Locate the cell with the specified text and output its (x, y) center coordinate. 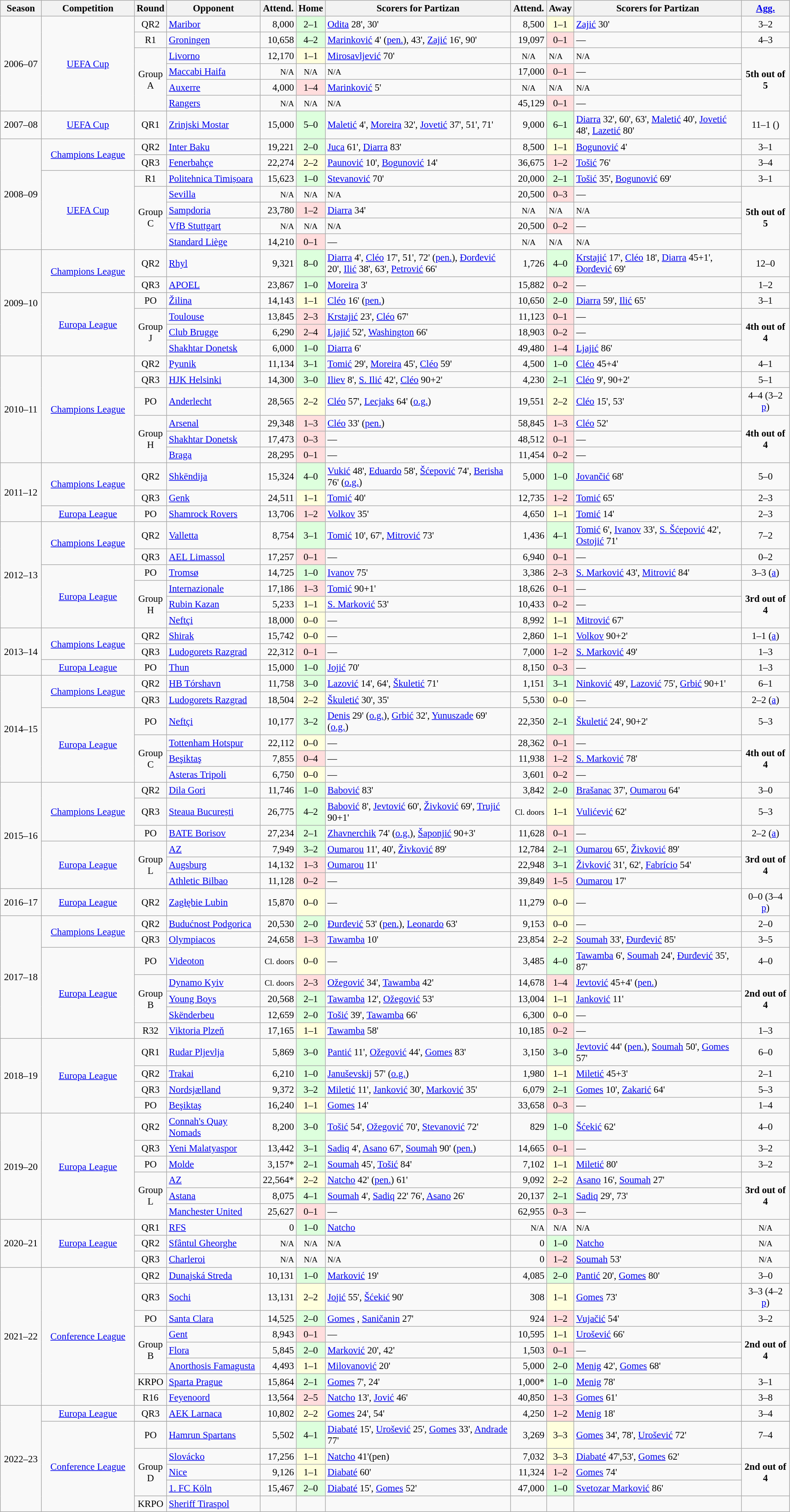
Tošić 39', Tawamba 66' (418, 1015)
Trakai (213, 1074)
22,350 (529, 721)
Nordsjælland (213, 1089)
4–4 (3–2 p) (766, 402)
Gomes 10', Zakarić 64' (658, 1089)
2007–08 (21, 125)
3–3 (a) (766, 573)
15,870 (278, 903)
Tomić 14' (658, 514)
3,485 (529, 962)
19,221 (278, 147)
Steaua București (213, 811)
11,758 (278, 684)
Ljajić 52', Washington 66' (418, 332)
Škuletić 30', 35' (418, 700)
Žilina (213, 301)
Tošić 76' (658, 162)
Gomes 34', 78', Urošević 72' (658, 1435)
Krstajić 17', Cléo 18', Diarra 45+1', Đorđević 69' (658, 263)
Jojić 55', Šćekić 90' (418, 1296)
Agg. (766, 8)
Valletta (213, 536)
49,480 (529, 348)
6–0 (766, 1052)
11,128 (278, 881)
39,849 (529, 881)
4,250 (529, 1413)
Oumarou 65', Živković 89' (658, 849)
Thun (213, 668)
Tomić 10', 67', Mitrović 73' (418, 536)
10,177 (278, 721)
2009–10 (21, 303)
4,650 (529, 514)
Menig 42', Gomes 68' (658, 1366)
APOEL (213, 285)
Diabaté 15', Urošević 25', Gomes 33', Andrade 77' (418, 1435)
Santa Clara (213, 1318)
2022–23 (21, 1458)
12,735 (529, 498)
10,185 (529, 1030)
10,595 (529, 1334)
12,170 (278, 56)
2019–20 (21, 1167)
Videoton (213, 962)
18,626 (529, 589)
Flora (213, 1350)
AEK Larnaca (213, 1413)
Soumah 4', Sadiq 22' 76', Asano 26' (418, 1196)
17,165 (278, 1030)
2021–22 (21, 1337)
20,000 (529, 178)
2012–13 (21, 575)
Club Brugge (213, 332)
Ninković 49', Lazović 75', Grbić 90+1' (658, 684)
Shirak (213, 636)
1,726 (529, 263)
Tawamba 10' (418, 940)
8,754 (278, 536)
Group A (150, 80)
15,324 (278, 477)
Dila Gori (213, 790)
Athletic Bilbao (213, 881)
11,628 (529, 833)
Ljajić 86' (658, 348)
14,210 (278, 242)
Cléo 33' (pen.) (418, 423)
Paunović 10', Bogunović 14' (418, 162)
8,943 (278, 1334)
Babović 8', Jevtović 60', Živković 69', Trujić 90+1' (418, 811)
Miletić 45+3' (658, 1074)
20,568 (278, 999)
Ivanov 75' (418, 573)
Jojić 70' (418, 668)
Škuletić 24', 90+2' (658, 721)
Genk (213, 498)
11,938 (529, 758)
Diarra 34' (418, 210)
15,882 (529, 285)
Anorthosis Famagusta (213, 1366)
1,980 (529, 1074)
17,000 (529, 72)
Volkov 90+2' (658, 636)
Sadiq 29', 73' (658, 1196)
Zajić 30' (658, 24)
Maribor (213, 24)
1–5 (561, 881)
3,386 (529, 573)
28,565 (278, 402)
Yeni Malatyaspor (213, 1148)
Vulićević 62' (658, 811)
13,004 (529, 999)
Bogunović 4' (658, 147)
Natcho 41'(pen) (418, 1457)
Group D (150, 1473)
Sfântul Gheorghe (213, 1244)
Natcho 13', Jović 46' (418, 1398)
6,079 (529, 1089)
HJK Helsinki (213, 380)
7,000 (529, 652)
Pyunik (213, 364)
9,000 (529, 125)
AEL Limassol (213, 557)
22,564* (278, 1180)
Moreira 3' (418, 285)
Braga (213, 455)
2011–12 (21, 492)
Marinković 4' (pen.), 43', Zajić 16', 90' (418, 40)
1,503 (529, 1350)
S. Marković 43', Mitrović 84' (658, 573)
10,433 (529, 604)
Tromsø (213, 573)
308 (529, 1296)
Home (311, 8)
3–5 (766, 940)
Viktoria Plzeň (213, 1030)
829 (529, 1127)
Babović 83' (418, 790)
Tomić 90+1' (418, 589)
7–2 (766, 536)
Opponent (213, 8)
2015–16 (21, 836)
Menig 18' (658, 1413)
Zhavnerchik 74' (o.g.), Šaponjić 90+3' (418, 833)
Diarra 4', Cléo 17', 51', 72' (pen.), Đorđević 20', Ilić 38', 63', Petrović 66' (418, 263)
10,658 (278, 40)
2018–19 (21, 1075)
11,123 (529, 317)
17,473 (278, 439)
17,256 (278, 1457)
4,085 (529, 1275)
11,134 (278, 364)
13,442 (278, 1148)
23,867 (278, 285)
R32 (150, 1030)
4–3 (766, 40)
Oumarou 11' (418, 865)
14,678 (529, 983)
Janković 11' (658, 999)
Hamrun Spartans (213, 1435)
8,200 (278, 1127)
1,436 (529, 536)
Shkëndija (213, 477)
Pantić 20', Gomes 80' (658, 1275)
Round (150, 8)
14,132 (278, 865)
Volkov 35' (418, 514)
Odita 28', 30' (418, 24)
Manchester United (213, 1212)
18,903 (529, 332)
17,257 (278, 557)
26,775 (278, 811)
27,234 (278, 833)
1,151 (529, 684)
Sampdoria (213, 210)
14,725 (278, 573)
Competition (88, 8)
Gomes 7', 24' (418, 1382)
Natcho 42' (pen.) 61' (418, 1180)
BATE Borisov (213, 833)
12,784 (529, 849)
22,112 (278, 743)
7–4 (766, 1435)
19,551 (529, 402)
Tawamba 6', Soumah 24', Đurđević 35', 87' (658, 962)
Asteras Tripoli (213, 774)
Gomes , Saničanin 27' (418, 1318)
11–1 () (766, 125)
3,157* (278, 1164)
Tošić 54', Ožegović 70', Stevanović 72' (418, 1127)
11,324 (529, 1472)
4,000 (278, 88)
Tomić 65' (658, 498)
5,530 (529, 700)
Maccabi Haifa (213, 72)
Vujačić 54' (658, 1318)
Tawamba 58' (418, 1030)
Sadiq 4', Asano 67', Soumah 90' (pen.) (418, 1148)
Diarra 32', 60', 63', Maletić 40', Jovetić 48', Lazetić 80' (658, 125)
Soumah 33', Đurđević 85' (658, 940)
3,150 (529, 1052)
4,493 (278, 1366)
10,650 (529, 301)
48,512 (529, 439)
5,502 (278, 1435)
Menig 78' (658, 1382)
Jevtović 44' (pen.), Soumah 50', Gomes 57' (658, 1052)
8,992 (529, 620)
16,240 (278, 1105)
29,348 (278, 423)
Ožegović 34', Tawamba 42' (418, 983)
9,126 (278, 1472)
25,627 (278, 1212)
9,092 (529, 1180)
45,129 (529, 103)
9,321 (278, 263)
Šćekić 62' (658, 1127)
Groningen (213, 40)
24,658 (278, 940)
S. Marković 53' (418, 604)
Sparta Prague (213, 1382)
11,454 (529, 455)
6,750 (278, 774)
Standard Liège (213, 242)
Away (561, 8)
2016–17 (21, 903)
58,845 (529, 423)
20,137 (529, 1196)
62,955 (529, 1212)
Mitrović 67' (658, 620)
Gomes 24', 54' (418, 1413)
3–3 (4–2 p) (766, 1296)
12,659 (278, 1015)
14,300 (278, 380)
Cléo 15', 53' (658, 402)
Sochi (213, 1296)
Cléo 57', Lecjaks 64' (o.g.) (418, 402)
Internazionale (213, 589)
Connah's Quay Nomads (213, 1127)
S. Marković 78' (658, 758)
47,000 (529, 1488)
Milovanović 20' (418, 1366)
HB Tórshavn (213, 684)
Sevilla (213, 194)
2017–18 (21, 977)
Lazović 14', 64', Škuletić 71' (418, 684)
Živković 31', 62', Fabrício 54' (658, 865)
Diabaté 60' (418, 1472)
Jovančić 68' (658, 477)
22,948 (529, 865)
6,290 (278, 332)
Juca 61', Diarra 83' (418, 147)
1,000* (529, 1382)
Jevtović 45+4' (pen.) (658, 983)
Urošević 66' (658, 1334)
Gomes 61' (658, 1398)
Fenerbahçe (213, 162)
Tomić 6', Ivanov 33', S. Šćepović 42', Ostojić 71' (658, 536)
14,525 (278, 1318)
Olympiacos (213, 940)
Gomes 74' (658, 1472)
2008–09 (21, 194)
Asano 16', Soumah 27' (658, 1180)
3–8 (766, 1398)
28,362 (529, 743)
Molde (213, 1164)
2020–21 (21, 1243)
2–5 (311, 1398)
18,504 (278, 700)
1–1 (a) (766, 636)
Miletić 80' (658, 1164)
Livorno (213, 56)
19,097 (529, 40)
4,500 (529, 364)
Gomes 14' (418, 1105)
Augsburg (213, 865)
11,746 (278, 790)
8,000 (278, 24)
2013–14 (21, 652)
Tošić 35', Bogunović 69' (658, 178)
Feyenoord (213, 1398)
Diarra 6' (418, 348)
7,949 (278, 849)
0–4 (311, 758)
5,233 (278, 604)
Vukić 48', Eduardo 58', Šćepović 74', Berisha 76' (o.g.) (418, 477)
Budućnost Podgorica (213, 924)
Cléo 9', 90+2' (658, 380)
Cléo 52' (658, 423)
22,274 (278, 162)
S. Marković 49' (658, 652)
2014–15 (21, 729)
Group J (150, 332)
Auxerre (213, 88)
Sheriff Tiraspol (213, 1504)
3,601 (529, 774)
Rhyl (213, 263)
Rudar Pljevlja (213, 1052)
Gomes 73' (658, 1296)
15,467 (278, 1488)
7,855 (278, 758)
12–0 (766, 263)
Slovácko (213, 1457)
10,802 (278, 1413)
23,780 (278, 210)
5–1 (766, 380)
Tawamba 12', Ožegović 53' (418, 999)
5,845 (278, 1350)
11,279 (529, 903)
24,511 (278, 498)
Zrinjski Mostar (213, 125)
7,032 (529, 1457)
Rubin Kazan (213, 604)
Toulouse (213, 317)
Cléo 16' (pen.) (418, 301)
Tomić 29', Moreira 45', Cléo 59' (418, 364)
Đurđević 53' (pen.), Leonardo 63' (418, 924)
VfB Stuttgart (213, 226)
8–0 (311, 263)
0–0 (3–4 p) (766, 903)
36,675 (529, 162)
14,665 (529, 1148)
Inter Baku (213, 147)
2006–07 (21, 64)
3,842 (529, 790)
Diarra 59', Ilić 65' (658, 301)
Charleroi (213, 1259)
6,000 (278, 348)
6,940 (529, 557)
20,530 (278, 924)
1. FC Köln (213, 1488)
Diabaté 15', Gomes 52' (418, 1488)
Young Boys (213, 999)
Zagłębie Lubin (213, 903)
Astana (213, 1196)
2010–11 (21, 409)
Januševskij 57' (o.g.) (418, 1074)
Miletić 11', Janković 30', Marković 35' (418, 1089)
Anderlecht (213, 402)
Oumarou 11', 40', Živković 89' (418, 849)
2,860 (529, 636)
9,372 (278, 1089)
13,564 (278, 1398)
Diabaté 47',53', Gomes 62' (658, 1457)
Brašanac 37', Oumarou 64' (658, 790)
5,869 (278, 1052)
4,230 (529, 380)
33,658 (529, 1105)
Tomić 40' (418, 498)
Soumah 53' (658, 1259)
Politehnica Timișoara (213, 178)
Dunajská Streda (213, 1275)
14,143 (278, 301)
Denis 29' (o.g.), Grbić 32', Yunuszade 69' (o.g.) (418, 721)
6,210 (278, 1074)
Iliev 8', S. Ilić 42', Cléo 90+2' (418, 380)
Shamrock Rovers (213, 514)
Skënderbeu (213, 1015)
28,295 (278, 455)
22,312 (278, 652)
Mirosavljević 70' (418, 56)
13,131 (278, 1296)
17,186 (278, 589)
Maletić 4', Moreira 32', Jovetić 37', 51', 71' (418, 125)
6,300 (529, 1015)
Stevanović 70' (418, 178)
13,845 (278, 317)
8,150 (529, 668)
Svetozar Marković 86' (658, 1488)
15,864 (278, 1382)
Rangers (213, 103)
Gent (213, 1334)
Arsenal (213, 423)
15,623 (278, 178)
10,131 (278, 1275)
13,706 (278, 514)
RFS (213, 1228)
Krstajić 23', Cléo 67' (418, 317)
Nice (213, 1472)
8,075 (278, 1196)
Tottenham Hotspur (213, 743)
Dynamo Kyiv (213, 983)
Pantić 11', Ožegović 44', Gomes 83' (418, 1052)
Cléo 45+4' (658, 364)
2–4 (311, 332)
7,102 (529, 1164)
18,000 (278, 620)
Marković 20', 42' (418, 1350)
Marinković 5' (418, 88)
924 (529, 1318)
9,153 (529, 924)
3,269 (529, 1435)
15,742 (278, 636)
Oumarou 17' (658, 881)
Season (21, 8)
R16 (150, 1398)
Soumah 45', Tošić 84' (418, 1164)
Marković 19' (418, 1275)
40,850 (529, 1398)
23,854 (529, 940)
